Return the (x, y) coordinate for the center point of the cell that contains the specified text.  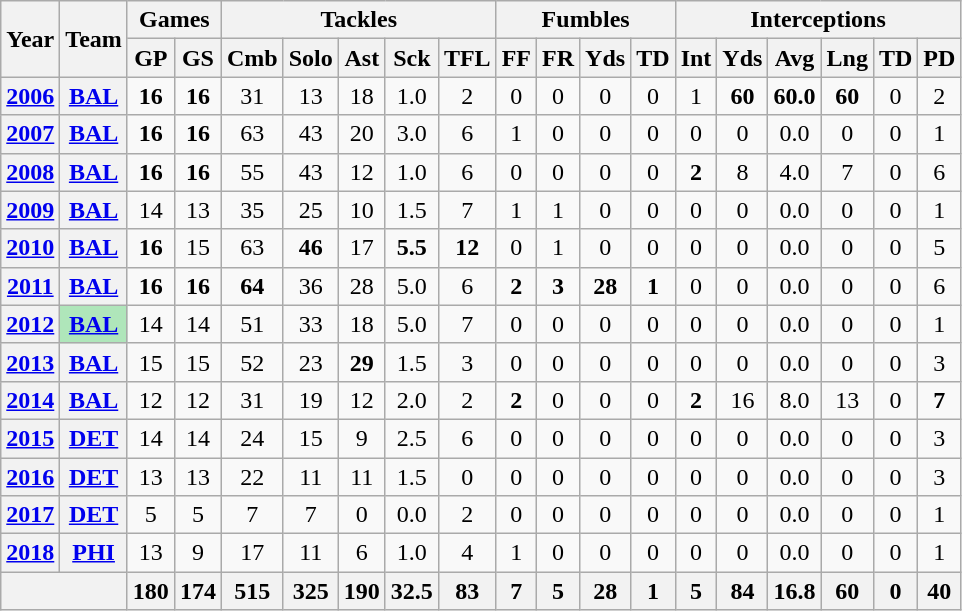
190 (362, 591)
2013 (30, 362)
Games (174, 20)
Avg (794, 58)
33 (310, 324)
60.0 (794, 96)
GS (198, 58)
4.0 (794, 172)
180 (150, 591)
325 (310, 591)
23 (310, 362)
Sck (412, 58)
2009 (30, 210)
16.8 (794, 591)
35 (252, 210)
Year (30, 39)
Ast (362, 58)
Cmb (252, 58)
Lng (847, 58)
4 (467, 553)
2008 (30, 172)
2.0 (412, 400)
2011 (30, 286)
51 (252, 324)
FR (558, 58)
40 (940, 591)
55 (252, 172)
3.0 (412, 134)
83 (467, 591)
32.5 (412, 591)
2.5 (412, 438)
PD (940, 58)
GP (150, 58)
FF (516, 58)
20 (362, 134)
64 (252, 286)
8.0 (794, 400)
19 (310, 400)
29 (362, 362)
TFL (467, 58)
5.5 (412, 248)
2010 (30, 248)
24 (252, 438)
2016 (30, 477)
52 (252, 362)
84 (742, 591)
515 (252, 591)
46 (310, 248)
36 (310, 286)
Team (94, 39)
174 (198, 591)
2017 (30, 515)
22 (252, 477)
10 (362, 210)
Solo (310, 58)
Fumbles (586, 20)
2007 (30, 134)
2015 (30, 438)
2014 (30, 400)
8 (742, 172)
2012 (30, 324)
Tackles (358, 20)
2006 (30, 96)
Interceptions (818, 20)
2018 (30, 553)
Int (696, 58)
PHI (94, 553)
25 (310, 210)
